Extract the (x, y) coordinate from the center of the cell holding the provided text.  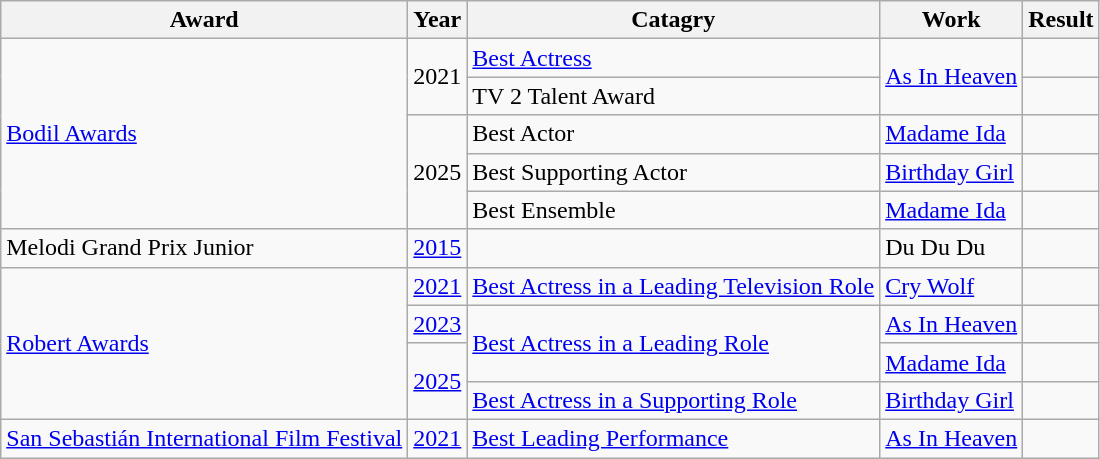
Catagry (674, 20)
Best Actor (674, 134)
Cry Wolf (952, 286)
2023 (438, 324)
San Sebastián International Film Festival (204, 438)
Bodil Awards (204, 134)
TV 2 Talent Award (674, 96)
Best Leading Performance (674, 438)
Best Actress in a Leading Television Role (674, 286)
2015 (438, 248)
Robert Awards (204, 343)
Result (1061, 20)
Best Actress in a Supporting Role (674, 400)
Best Ensemble (674, 210)
Melodi Grand Prix Junior (204, 248)
Du Du Du (952, 248)
Year (438, 20)
Best Actress in a Leading Role (674, 343)
Work (952, 20)
Award (204, 20)
Best Supporting Actor (674, 172)
Best Actress (674, 58)
